Return (X, Y) of the center of cell containing provided text 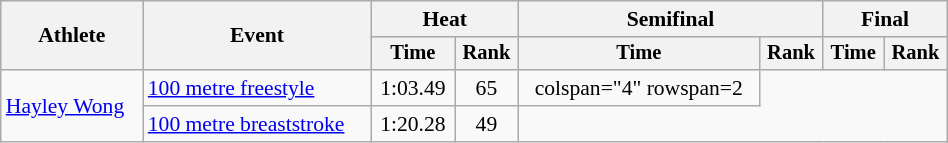
colspan="4" rowspan=2 (638, 88)
Final (885, 19)
Heat (444, 19)
1:20.28 (412, 124)
Athlete (72, 36)
1:03.49 (412, 88)
Hayley Wong (72, 106)
Semifinal (670, 19)
65 (487, 88)
100 metre breaststroke (257, 124)
100 metre freestyle (257, 88)
Event (257, 36)
49 (487, 124)
